Search for the cell housing the specified text and yield its [x, y] center coordinate. 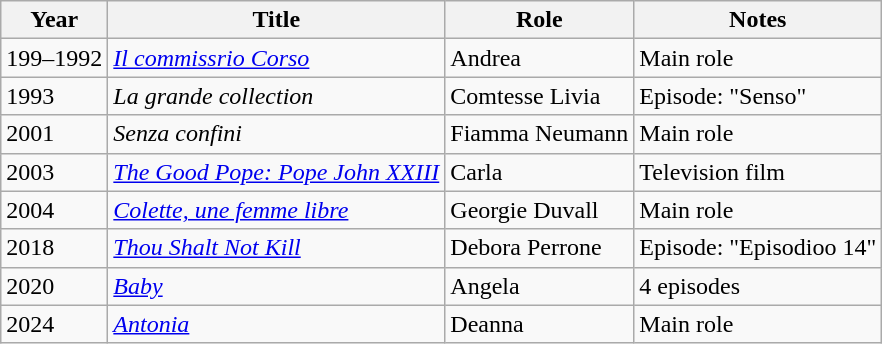
Andrea [540, 58]
Role [540, 20]
Angela [540, 286]
La grande collection [276, 96]
Antonia [276, 324]
2004 [54, 210]
Georgie Duvall [540, 210]
199–1992 [54, 58]
Debora Perrone [540, 248]
1993 [54, 96]
2001 [54, 134]
Thou Shalt Not Kill [276, 248]
Title [276, 20]
The Good Pope: Pope John XXIII [276, 172]
4 episodes [758, 286]
Comtesse Livia [540, 96]
2024 [54, 324]
Colette, une femme libre [276, 210]
2018 [54, 248]
Carla [540, 172]
Baby [276, 286]
Episode: "Episodioo 14" [758, 248]
Notes [758, 20]
Fiamma Neumann [540, 134]
2003 [54, 172]
Deanna [540, 324]
Il commissrio Corso [276, 58]
Senza confini [276, 134]
Year [54, 20]
2020 [54, 286]
Episode: "Senso" [758, 96]
Television film [758, 172]
